From the cell containing the given text, extract its center point as [x, y] coordinate. 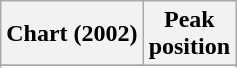
Peakposition [189, 34]
Chart (2002) [72, 34]
